Find where the given text appears and provide that cell's center as (X, Y) coordinate. 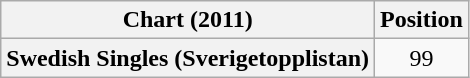
Chart (2011) (188, 20)
Position (422, 20)
99 (422, 58)
Swedish Singles (Sverigetopplistan) (188, 58)
